Scan for the cell matching the given text and deliver its (X, Y) coordinate at center. 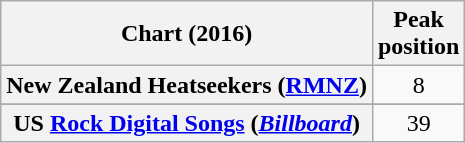
8 (418, 85)
Peakposition (418, 34)
39 (418, 123)
Chart (2016) (187, 34)
New Zealand Heatseekers (RMNZ) (187, 85)
US Rock Digital Songs (Billboard) (187, 123)
